Detect which cell encompasses the target text, then output its (x, y) center coordinate. 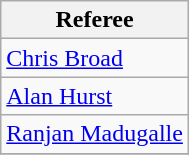
Ranjan Madugalle (95, 134)
Referee (95, 20)
Alan Hurst (95, 96)
Chris Broad (95, 58)
